For the text-containing cell, return its midpoint in [x, y] coordinate format. 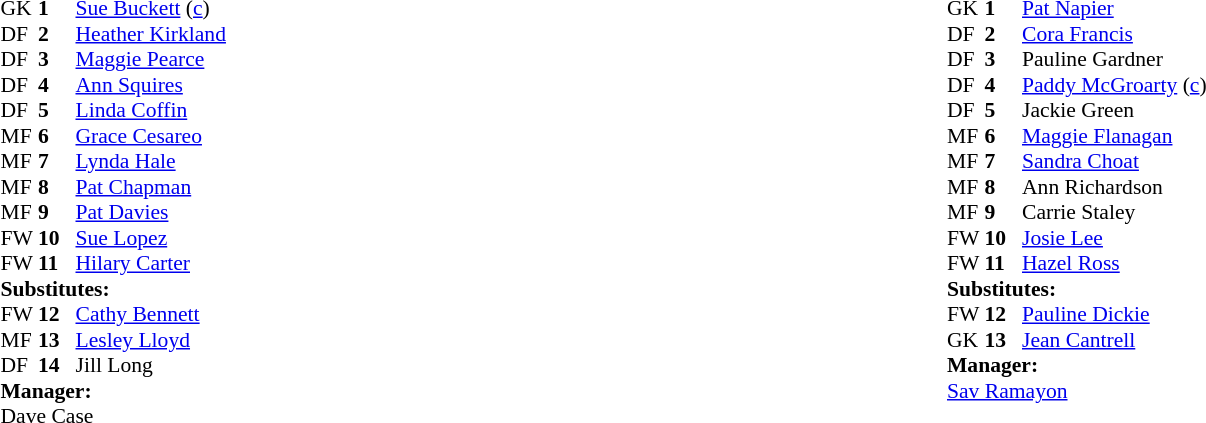
Pat Chapman [151, 187]
Linda Coffin [151, 111]
Hilary Carter [151, 263]
Lynda Hale [151, 161]
Ann Squires [151, 85]
Substitutes: [112, 289]
Sue Lopez [151, 238]
Maggie Pearce [151, 59]
Cathy Bennett [151, 315]
Manager: [112, 391]
14 [57, 365]
Lesley Lloyd [151, 340]
Heather Kirkland [151, 34]
GK [966, 340]
Jill Long [151, 365]
Pat Davies [151, 213]
Grace Cesareo [151, 136]
